Provide the [x, y] coordinate of the cell's center where the given text is located.  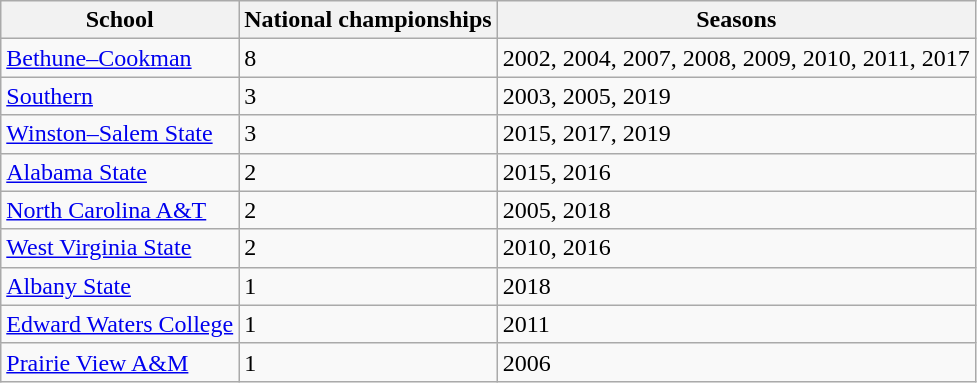
2006 [736, 362]
National championships [368, 20]
Southern [120, 96]
Edward Waters College [120, 324]
Winston–Salem State [120, 134]
West Virginia State [120, 248]
Seasons [736, 20]
2011 [736, 324]
Albany State [120, 286]
Prairie View A&M [120, 362]
2018 [736, 286]
2002, 2004, 2007, 2008, 2009, 2010, 2011, 2017 [736, 58]
Alabama State [120, 172]
School [120, 20]
2010, 2016 [736, 248]
North Carolina A&T [120, 210]
Bethune–Cookman [120, 58]
8 [368, 58]
2003, 2005, 2019 [736, 96]
2015, 2016 [736, 172]
2015, 2017, 2019 [736, 134]
2005, 2018 [736, 210]
